Provide the [x, y] coordinate of the cell's center where the given text is located.  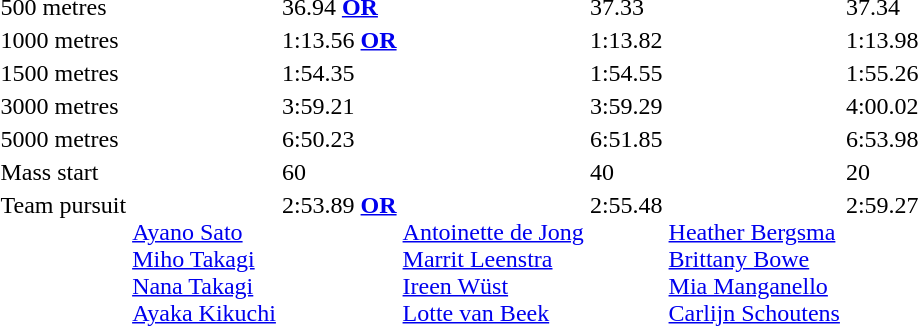
1:13.82 [626, 40]
1:54.35 [339, 73]
60 [339, 172]
3:59.21 [339, 106]
1:54.55 [626, 73]
40 [626, 172]
6:51.85 [626, 139]
3:59.29 [626, 106]
6:50.23 [339, 139]
1:13.56 OR [339, 40]
